Return the [X, Y] coordinate for the center point of the cell that contains the specified text.  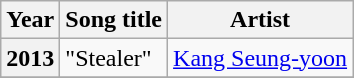
2013 [30, 58]
Artist [260, 20]
Kang Seung-yoon [260, 58]
Year [30, 20]
"Stealer" [114, 58]
Song title [114, 20]
